Provide the [X, Y] coordinate of the cell's center where the given text is located.  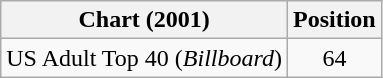
Position [335, 20]
Chart (2001) [144, 20]
US Adult Top 40 (Billboard) [144, 58]
64 [335, 58]
